Scan for the cell matching the given text and deliver its (x, y) coordinate at center. 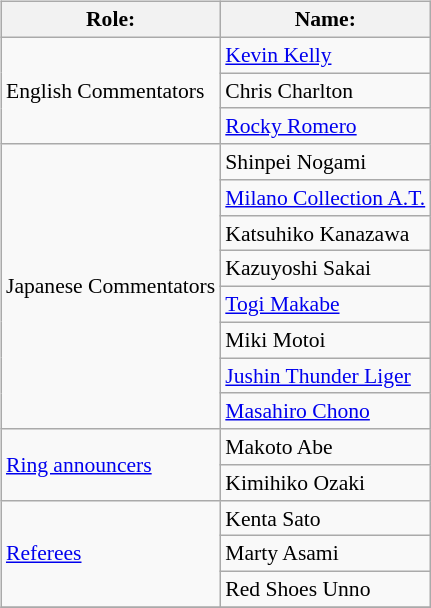
Jushin Thunder Liger (325, 376)
Kimihiko Ozaki (325, 483)
Milano Collection A.T. (325, 198)
Kazuyoshi Sakai (325, 269)
Katsuhiko Kanazawa (325, 233)
Ring announcers (110, 464)
Togi Makabe (325, 305)
Kevin Kelly (325, 55)
Red Shoes Unno (325, 590)
Marty Asami (325, 554)
Japanese Commentators (110, 286)
Referees (110, 554)
English Commentators (110, 90)
Kenta Sato (325, 518)
Miki Motoi (325, 340)
Name: (325, 20)
Rocky Romero (325, 126)
Shinpei Nogami (325, 162)
Role: (110, 20)
Chris Charlton (325, 91)
Makoto Abe (325, 447)
Masahiro Chono (325, 411)
